Locate the cell with the specified text and output its [X, Y] center coordinate. 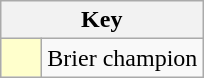
Brier champion [122, 58]
Key [102, 20]
